Pinpoint the cell where the given text exists, returning its (X, Y) midpoint coordinate. 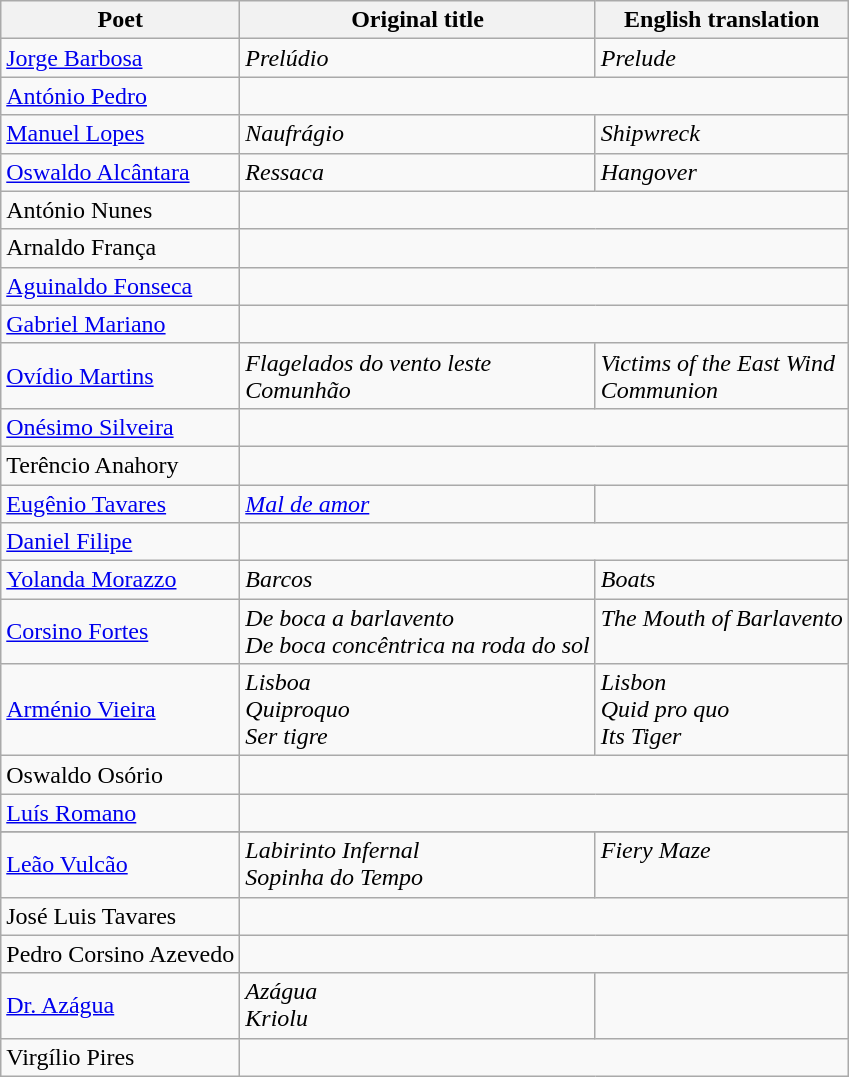
Jorge Barbosa (120, 58)
Virgílio Pires (120, 1057)
Arnaldo França (120, 248)
Pedro Corsino Azevedo (120, 954)
Mal de amor (418, 503)
Gabriel Mariano (120, 324)
English translation (722, 20)
Onésimo Silveira (120, 427)
Prelúdio (418, 58)
Corsino Fortes (120, 632)
The Mouth of Barlavento (722, 632)
Arménio Vieira (120, 710)
Ressaca (418, 172)
Naufrágio (418, 134)
Flagelados do vento lesteComunhão (418, 376)
Labirinto InfernalSopinha do Tempo (418, 864)
Victims of the East WindCommunion (722, 376)
Original title (418, 20)
Fiery Maze (722, 864)
Aguinaldo Fonseca (120, 286)
Luís Romano (120, 813)
Oswaldo Alcântara (120, 172)
António Pedro (120, 96)
José Luis Tavares (120, 916)
António Nunes (120, 210)
Poet (120, 20)
Eugênio Tavares (120, 503)
LisbonQuid pro quoIts Tiger (722, 710)
Hangover (722, 172)
Daniel Filipe (120, 542)
Boats (722, 580)
AzáguaKriolu (418, 1006)
Ovídio Martins (120, 376)
Dr. Azágua (120, 1006)
Leão Vulcão (120, 864)
LisboaQuiproquoSer tigre (418, 710)
Yolanda Morazzo (120, 580)
De boca a barlaventoDe boca concêntrica na roda do sol (418, 632)
Oswaldo Osório (120, 775)
Prelude (722, 58)
Barcos (418, 580)
Terêncio Anahory (120, 465)
Manuel Lopes (120, 134)
Shipwreck (722, 134)
